Scan for the cell matching the given text and deliver its (x, y) coordinate at center. 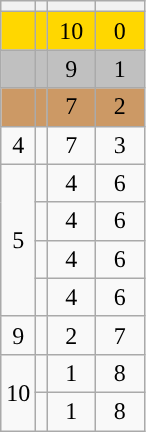
5 (18, 240)
3 (120, 145)
0 (120, 31)
